For the text-containing cell, return its midpoint in (x, y) coordinate format. 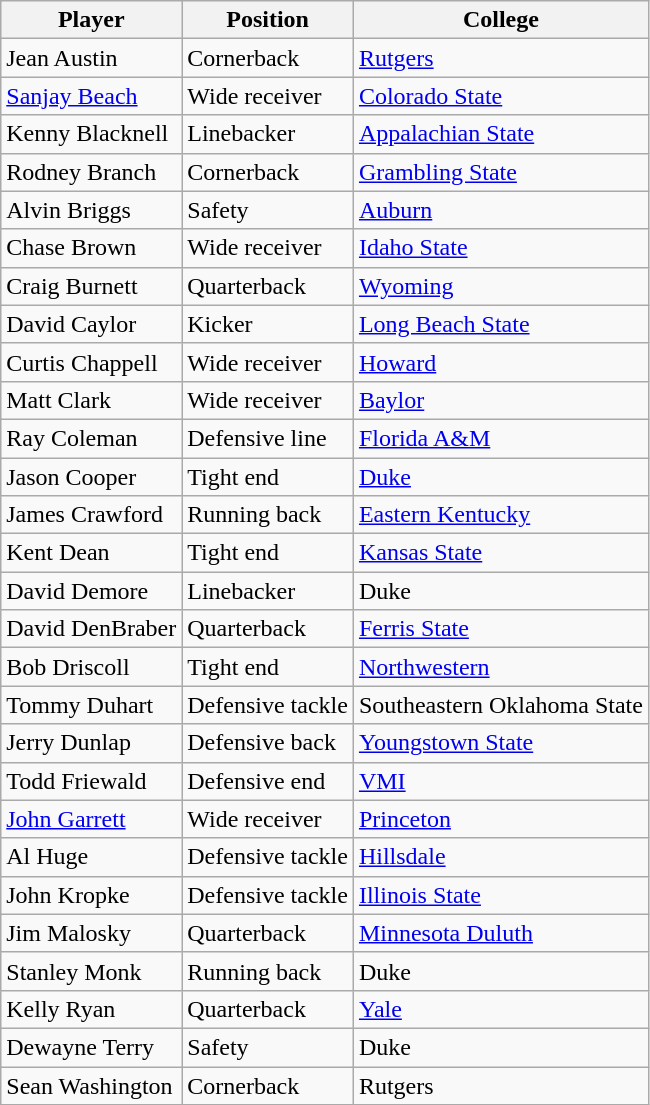
Auburn (500, 210)
Defensive end (268, 781)
Bob Driscoll (92, 667)
Stanley Monk (92, 971)
VMI (500, 781)
Wyoming (500, 286)
Long Beach State (500, 324)
Minnesota Duluth (500, 933)
Kent Dean (92, 553)
Tommy Duhart (92, 705)
Position (268, 20)
John Kropke (92, 895)
John Garrett (92, 819)
Defensive back (268, 743)
Eastern Kentucky (500, 515)
Colorado State (500, 96)
Craig Burnett (92, 286)
Todd Friewald (92, 781)
Ferris State (500, 629)
Grambling State (500, 172)
College (500, 20)
Jerry Dunlap (92, 743)
Princeton (500, 819)
Dewayne Terry (92, 1047)
Curtis Chappell (92, 362)
Howard (500, 362)
Kicker (268, 324)
Alvin Briggs (92, 210)
Jim Malosky (92, 933)
Player (92, 20)
Florida A&M (500, 438)
Jean Austin (92, 58)
Northwestern (500, 667)
David Caylor (92, 324)
Defensive line (268, 438)
David DenBraber (92, 629)
Baylor (500, 400)
Yale (500, 1009)
Idaho State (500, 248)
Southeastern Oklahoma State (500, 705)
Kelly Ryan (92, 1009)
Jason Cooper (92, 477)
Kenny Blacknell (92, 134)
Sean Washington (92, 1085)
Youngstown State (500, 743)
Matt Clark (92, 400)
Appalachian State (500, 134)
Illinois State (500, 895)
Hillsdale (500, 857)
Sanjay Beach (92, 96)
Al Huge (92, 857)
Rodney Branch (92, 172)
James Crawford (92, 515)
Ray Coleman (92, 438)
Chase Brown (92, 248)
David Demore (92, 591)
Kansas State (500, 553)
